Return the (X, Y) coordinate for the center point of the cell that contains the specified text.  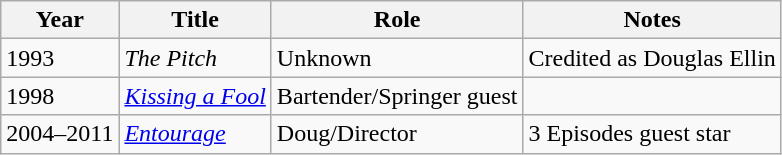
Entourage (195, 134)
Unknown (397, 58)
The Pitch (195, 58)
2004–2011 (60, 134)
1993 (60, 58)
Notes (652, 20)
1998 (60, 96)
Title (195, 20)
Bartender/Springer guest (397, 96)
Credited as Douglas Ellin (652, 58)
Doug/Director (397, 134)
Kissing a Fool (195, 96)
3 Episodes guest star (652, 134)
Year (60, 20)
Role (397, 20)
